Return the (X, Y) coordinate for the center point of the cell that contains the specified text.  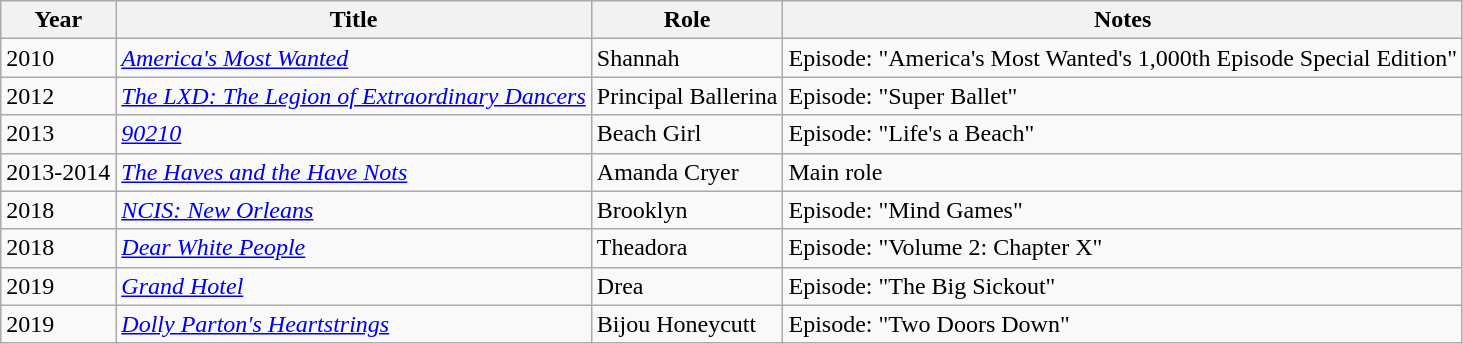
Brooklyn (687, 210)
Dolly Parton's Heartstrings (354, 324)
The Haves and the Have Nots (354, 172)
Title (354, 20)
Grand Hotel (354, 286)
Episode: "Life's a Beach" (1123, 134)
2012 (58, 96)
Notes (1123, 20)
Episode: "Two Doors Down" (1123, 324)
Episode: "The Big Sickout" (1123, 286)
Amanda Cryer (687, 172)
Role (687, 20)
Episode: "Volume 2: Chapter X" (1123, 248)
2013 (58, 134)
The LXD: The Legion of Extraordinary Dancers (354, 96)
Episode: "Super Ballet" (1123, 96)
Episode: "Mind Games" (1123, 210)
2013-2014 (58, 172)
Bijou Honeycutt (687, 324)
Principal Ballerina (687, 96)
Main role (1123, 172)
America's Most Wanted (354, 58)
Year (58, 20)
90210 (354, 134)
Beach Girl (687, 134)
Theadora (687, 248)
Shannah (687, 58)
2010 (58, 58)
Episode: "America's Most Wanted's 1,000th Episode Special Edition" (1123, 58)
NCIS: New Orleans (354, 210)
Dear White People (354, 248)
Drea (687, 286)
